Determine the [X, Y] coordinate at the center of the cell enclosing the given text.  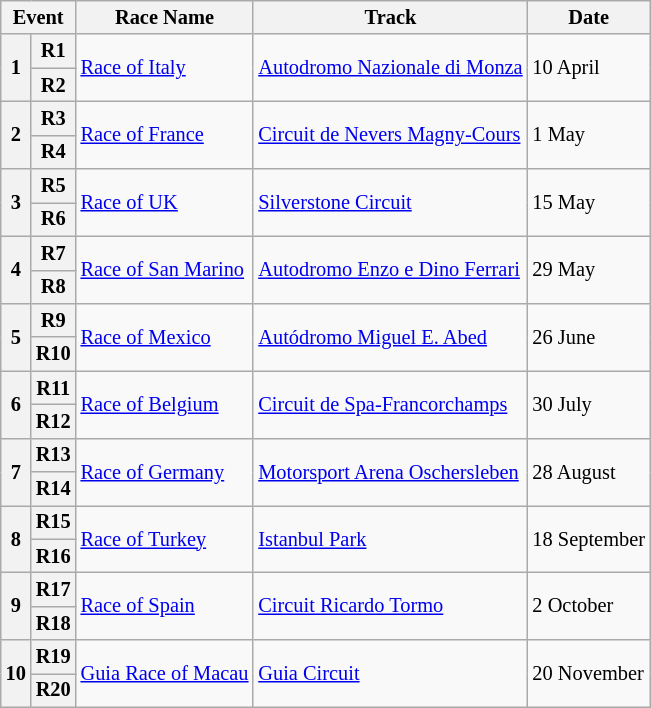
R14 [54, 489]
Istanbul Park [390, 538]
Race of Turkey [165, 538]
Race of San Marino [165, 270]
4 [16, 270]
10 April [589, 68]
R10 [54, 354]
30 July [589, 404]
1 May [589, 134]
Guia Race of Macau [165, 674]
R20 [54, 690]
Silverstone Circuit [390, 202]
Race Name [165, 17]
7 [16, 472]
R5 [54, 186]
R11 [54, 388]
Race of Spain [165, 606]
5 [16, 336]
3 [16, 202]
R7 [54, 253]
10 [16, 674]
R18 [54, 623]
R13 [54, 455]
Motorsport Arena Oschersleben [390, 472]
R1 [54, 51]
Race of Mexico [165, 336]
R2 [54, 85]
R15 [54, 522]
Autodromo Enzo e Dino Ferrari [390, 270]
R8 [54, 287]
9 [16, 606]
Circuit Ricardo Tormo [390, 606]
Race of France [165, 134]
Autódromo Miguel E. Abed [390, 336]
29 May [589, 270]
R3 [54, 118]
6 [16, 404]
8 [16, 538]
R19 [54, 657]
Race of Germany [165, 472]
R16 [54, 556]
20 November [589, 674]
1 [16, 68]
Event [38, 17]
R9 [54, 320]
R6 [54, 219]
28 August [589, 472]
Date [589, 17]
Guia Circuit [390, 674]
2 October [589, 606]
Autodromo Nazionale di Monza [390, 68]
R17 [54, 589]
R12 [54, 421]
18 September [589, 538]
Race of Italy [165, 68]
Race of Belgium [165, 404]
Circuit de Spa-Francorchamps [390, 404]
2 [16, 134]
Race of UK [165, 202]
Track [390, 17]
26 June [589, 336]
15 May [589, 202]
Circuit de Nevers Magny-Cours [390, 134]
R4 [54, 152]
